For the text-containing cell, return its midpoint in [X, Y] coordinate format. 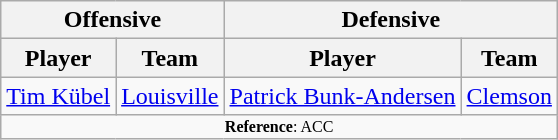
Tim Kübel [58, 96]
Offensive [112, 20]
Patrick Bunk-Andersen [342, 96]
Defensive [390, 20]
Louisville [170, 96]
Reference: ACC [280, 127]
Clemson [509, 96]
